Scan for the cell matching the given text and deliver its (x, y) coordinate at center. 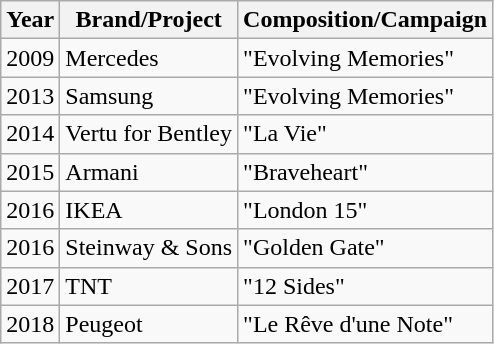
2009 (30, 58)
Composition/Campaign (366, 20)
2017 (30, 286)
IKEA (149, 210)
2018 (30, 324)
Brand/Project (149, 20)
Mercedes (149, 58)
"Braveheart" (366, 172)
"Le Rêve d'une Note" (366, 324)
2013 (30, 96)
Steinway & Sons (149, 248)
"Golden Gate" (366, 248)
TNT (149, 286)
"La Vie" (366, 134)
Samsung (149, 96)
Year (30, 20)
"London 15" (366, 210)
2014 (30, 134)
Peugeot (149, 324)
Vertu for Bentley (149, 134)
"12 Sides" (366, 286)
Armani (149, 172)
2015 (30, 172)
